Find where the given text appears and provide that cell's center as (X, Y) coordinate. 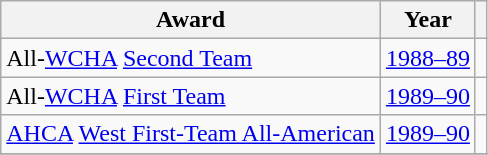
Award (191, 20)
All-WCHA First Team (191, 96)
AHCA West First-Team All-American (191, 134)
1988–89 (428, 58)
Year (428, 20)
All-WCHA Second Team (191, 58)
